Return (X, Y) of the center of cell containing provided text 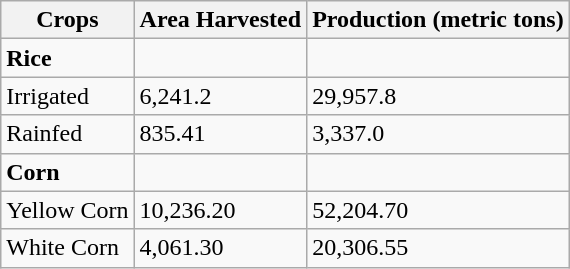
Area Harvested (220, 20)
Yellow Corn (68, 210)
Corn (68, 172)
29,957.8 (438, 96)
Rice (68, 58)
Production (metric tons) (438, 20)
10,236.20 (220, 210)
52,204.70 (438, 210)
Irrigated (68, 96)
6,241.2 (220, 96)
Rainfed (68, 134)
Crops (68, 20)
20,306.55 (438, 248)
White Corn (68, 248)
4,061.30 (220, 248)
835.41 (220, 134)
3,337.0 (438, 134)
